For the text-containing cell, return its midpoint in [x, y] coordinate format. 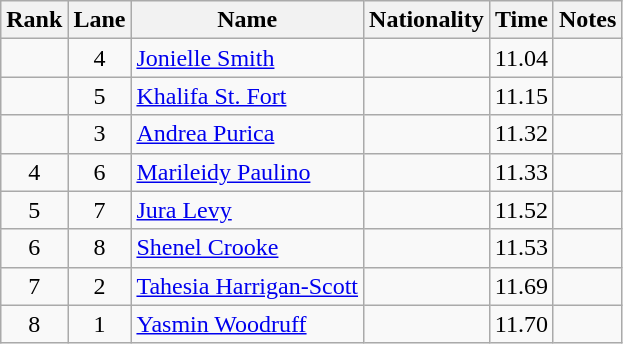
Jonielle Smith [248, 58]
Lane [100, 20]
Rank [34, 20]
Khalifa St. Fort [248, 96]
Marileidy Paulino [248, 172]
11.33 [521, 172]
Time [521, 20]
11.15 [521, 96]
3 [100, 134]
Notes [587, 20]
11.04 [521, 58]
2 [100, 286]
11.32 [521, 134]
Name [248, 20]
11.69 [521, 286]
Nationality [427, 20]
Jura Levy [248, 210]
1 [100, 324]
Yasmin Woodruff [248, 324]
11.52 [521, 210]
11.53 [521, 248]
Shenel Crooke [248, 248]
Tahesia Harrigan-Scott [248, 286]
Andrea Purica [248, 134]
11.70 [521, 324]
